Output the (X, Y) coordinate of the center of the cell containing the given text.  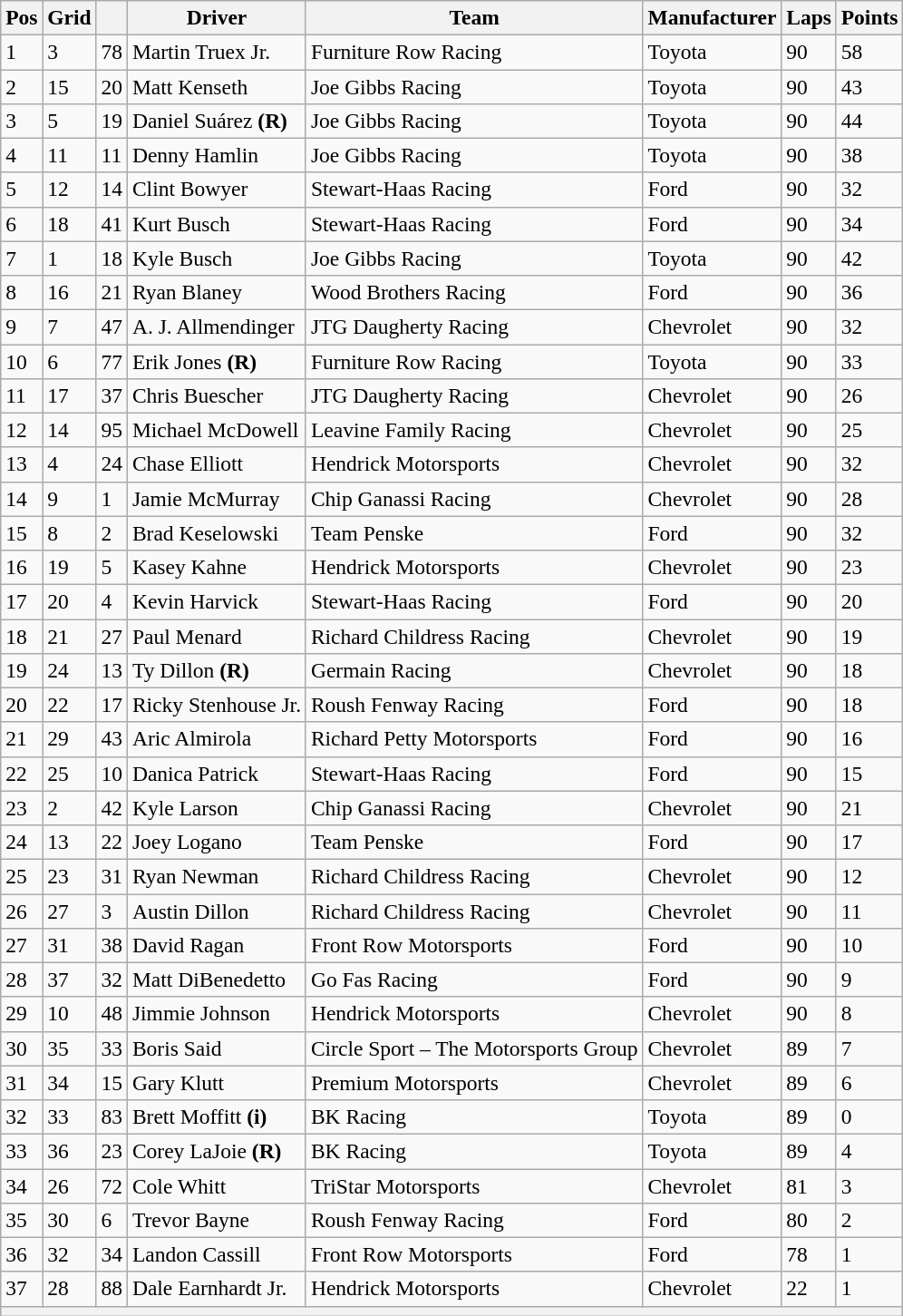
Points (869, 17)
Austin Dillon (216, 911)
80 (809, 1220)
58 (869, 52)
David Ragan (216, 945)
Corey LaJoie (R) (216, 1151)
Brett Moffitt (i) (216, 1116)
Richard Petty Motorsports (474, 739)
0 (869, 1116)
Ricky Stenhouse Jr. (216, 705)
72 (112, 1185)
Circle Sport – The Motorsports Group (474, 1048)
77 (112, 361)
Gary Klutt (216, 1083)
Kyle Larson (216, 808)
Go Fas Racing (474, 980)
Landon Cassill (216, 1254)
Joey Logano (216, 842)
A. J. Allmendinger (216, 327)
Denny Hamlin (216, 155)
Michael McDowell (216, 430)
Leavine Family Racing (474, 430)
95 (112, 430)
44 (869, 121)
Jimmie Johnson (216, 1014)
88 (112, 1289)
Trevor Bayne (216, 1220)
Chase Elliott (216, 464)
Cole Whitt (216, 1185)
Kevin Harvick (216, 601)
Ryan Newman (216, 876)
Driver (216, 17)
Pos (22, 17)
Danica Patrick (216, 774)
Dale Earnhardt Jr. (216, 1289)
TriStar Motorsports (474, 1185)
Kyle Busch (216, 258)
Chris Buescher (216, 395)
81 (809, 1185)
Laps (809, 17)
Matt Kenseth (216, 86)
Paul Menard (216, 636)
Grid (69, 17)
48 (112, 1014)
Manufacturer (713, 17)
Kurt Busch (216, 224)
Aric Almirola (216, 739)
41 (112, 224)
Premium Motorsports (474, 1083)
Team (474, 17)
Ty Dillon (R) (216, 670)
Martin Truex Jr. (216, 52)
Matt DiBenedetto (216, 980)
Ryan Blaney (216, 292)
Brad Keselowski (216, 533)
47 (112, 327)
Daniel Suárez (R) (216, 121)
Boris Said (216, 1048)
Clint Bowyer (216, 190)
Kasey Kahne (216, 567)
Wood Brothers Racing (474, 292)
Erik Jones (R) (216, 361)
Jamie McMurray (216, 499)
83 (112, 1116)
Germain Racing (474, 670)
